Output the [x, y] coordinate of the center of the cell containing the given text.  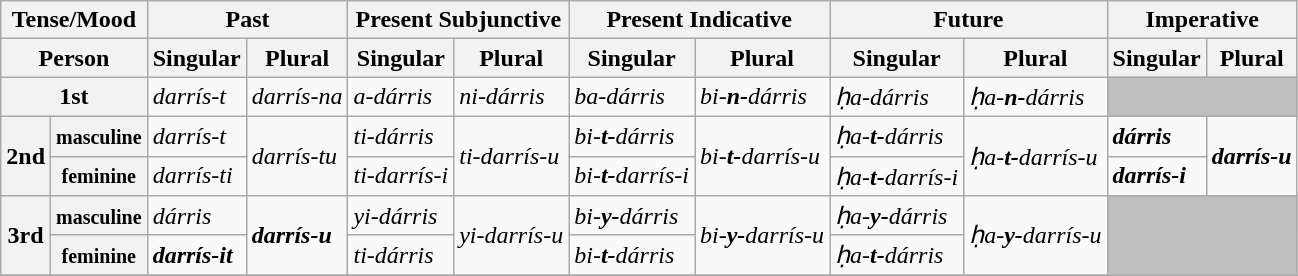
bi-n-dárris [762, 97]
Person [74, 58]
bi-y-dárris [632, 216]
ḥa-dárris [897, 97]
Past [248, 20]
darrís-it [196, 255]
Present Subjunctive [458, 20]
ni-dárris [512, 97]
yi-darrís-u [512, 236]
2nd [26, 156]
bi-t-darrís-i [632, 176]
ḥa-y-darrís-u [1036, 236]
ba-dárris [632, 97]
darrís-na [297, 97]
ḥa-n-dárris [1036, 97]
darrís-tu [297, 156]
yi-dárris [401, 216]
Tense/Mood [74, 20]
darrís-ti [196, 176]
ti-darrís-u [512, 156]
1st [74, 97]
ḥa-t-darrís-u [1036, 156]
ḥa-t-darrís-i [897, 176]
bi-t-darrís-u [762, 156]
3rd [26, 236]
ḥa-y-dárris [897, 216]
ti-darrís-i [401, 176]
bi-y-darrís-u [762, 236]
Imperative [1202, 20]
darrís-i [1156, 176]
Future [968, 20]
Present Indicative [700, 20]
a-dárris [401, 97]
